Scan for the cell matching the given text and deliver its (x, y) coordinate at center. 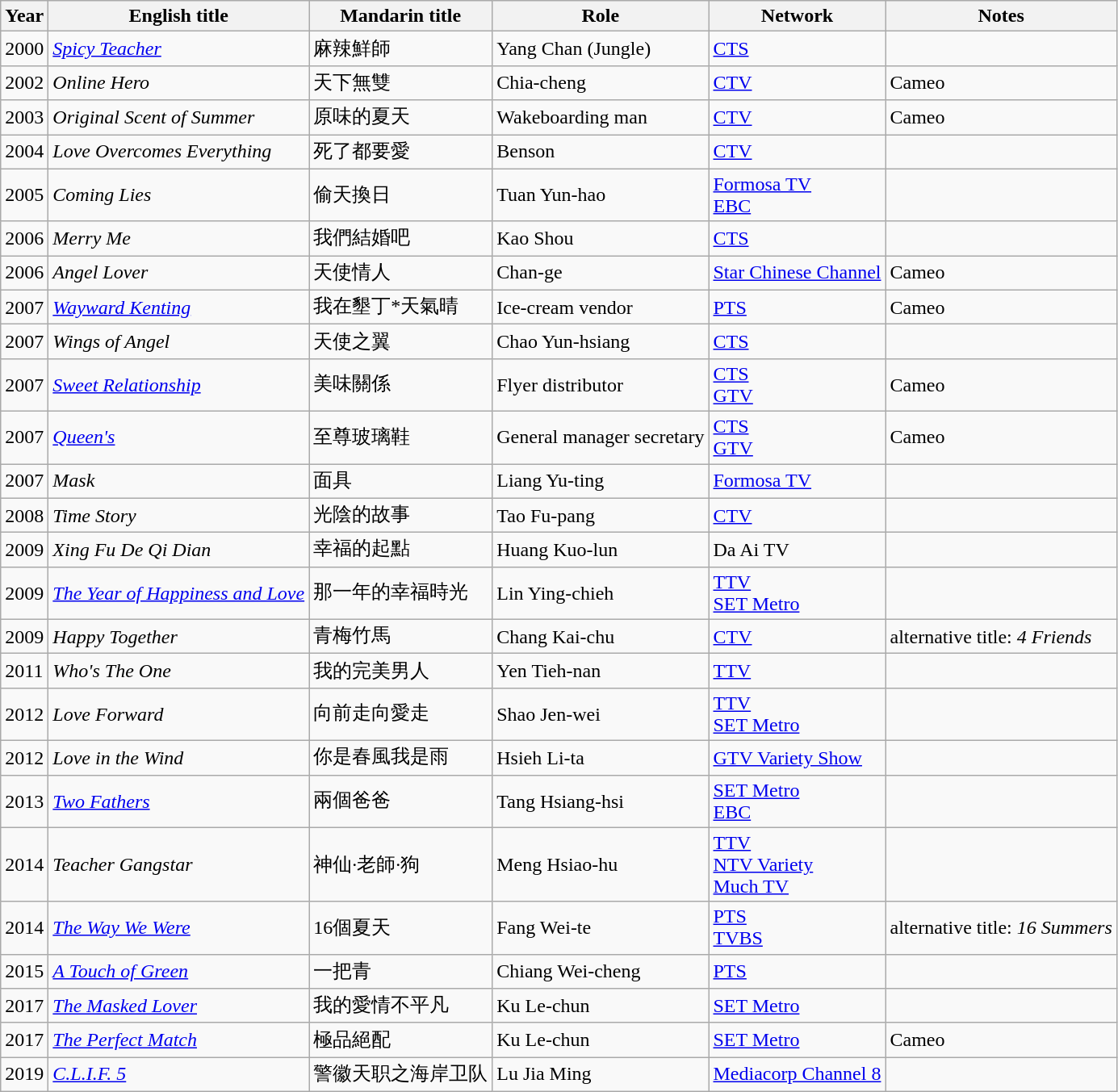
Merry Me (179, 239)
Network (798, 16)
Hsieh Li-ta (601, 757)
偷天換日 (400, 195)
天下無雙 (400, 82)
2000 (24, 48)
我的愛情不平凡 (400, 1006)
Wings of Angel (179, 342)
Tao Fu-pang (601, 515)
Xing Fu De Qi Dian (179, 550)
Meng Hsiao-hu (601, 864)
我的完美男人 (400, 672)
Online Hero (179, 82)
The Masked Lover (179, 1006)
Notes (1001, 16)
天使情人 (400, 273)
青梅竹馬 (400, 636)
麻辣鮮師 (400, 48)
Star Chinese Channel (798, 273)
Two Fathers (179, 801)
警徽天职之海岸卫队 (400, 1075)
Mediacorp Channel 8 (798, 1075)
SET MetroEBC (798, 801)
我在墾丁*天氣晴 (400, 307)
Tuan Yun-hao (601, 195)
2004 (24, 152)
Tang Hsiang-hsi (601, 801)
Shao Jen-wei (601, 713)
2002 (24, 82)
Fang Wei-te (601, 928)
Teacher Gangstar (179, 864)
Chiang Wei-cheng (601, 972)
死了都要愛 (400, 152)
Huang Kuo-lun (601, 550)
至尊玻璃鞋 (400, 437)
Love Forward (179, 713)
Wakeboarding man (601, 118)
TTVNTV VarietyMuch TV (798, 864)
Lin Ying-chieh (601, 592)
Yang Chan (Jungle) (601, 48)
C.L.I.F. 5 (179, 1075)
Year (24, 16)
2005 (24, 195)
光陰的故事 (400, 515)
2003 (24, 118)
Flyer distributor (601, 384)
向前走向愛走 (400, 713)
Happy Together (179, 636)
General manager secretary (601, 437)
Chan-ge (601, 273)
極品絕配 (400, 1040)
天使之翼 (400, 342)
Mask (179, 481)
The Way We Were (179, 928)
16個夏天 (400, 928)
English title (179, 16)
Liang Yu-ting (601, 481)
我們結婚吧 (400, 239)
面具 (400, 481)
Love in the Wind (179, 757)
Role (601, 16)
原味的夏天 (400, 118)
Spicy Teacher (179, 48)
The Year of Happiness and Love (179, 592)
那一年的幸福時光 (400, 592)
Lu Jia Ming (601, 1075)
Time Story (179, 515)
Formosa TV (798, 481)
2008 (24, 515)
神仙·老師·狗 (400, 864)
Queen's (179, 437)
你是春風我是雨 (400, 757)
2011 (24, 672)
Da Ai TV (798, 550)
幸福的起點 (400, 550)
Angel Lover (179, 273)
The Perfect Match (179, 1040)
2019 (24, 1075)
2015 (24, 972)
Formosa TVEBC (798, 195)
Yen Tieh-nan (601, 672)
Wayward Kenting (179, 307)
Chao Yun-hsiang (601, 342)
Benson (601, 152)
Chang Kai-chu (601, 636)
Kao Shou (601, 239)
A Touch of Green (179, 972)
美味關係 (400, 384)
Sweet Relationship (179, 384)
alternative title: 4 Friends (1001, 636)
一把青 (400, 972)
Coming Lies (179, 195)
Who's The One (179, 672)
TTV (798, 672)
Chia-cheng (601, 82)
Original Scent of Summer (179, 118)
PTS TVBS (798, 928)
Love Overcomes Everything (179, 152)
Mandarin title (400, 16)
alternative title: 16 Summers (1001, 928)
GTV Variety Show (798, 757)
Ice-cream vendor (601, 307)
兩個爸爸 (400, 801)
2013 (24, 801)
